Extract the [x, y] coordinate from the center of the cell holding the provided text.  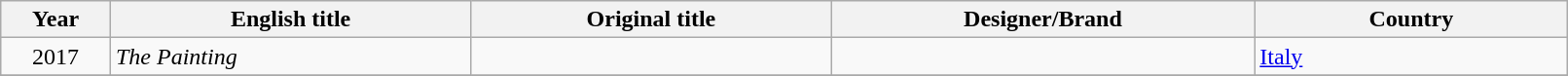
The Painting [290, 57]
Designer/Brand [1043, 19]
Year [56, 19]
English title [290, 19]
2017 [56, 57]
Country [1411, 19]
Original title [651, 19]
Italy [1411, 57]
